Pinpoint the cell where the given text exists, returning its (X, Y) midpoint coordinate. 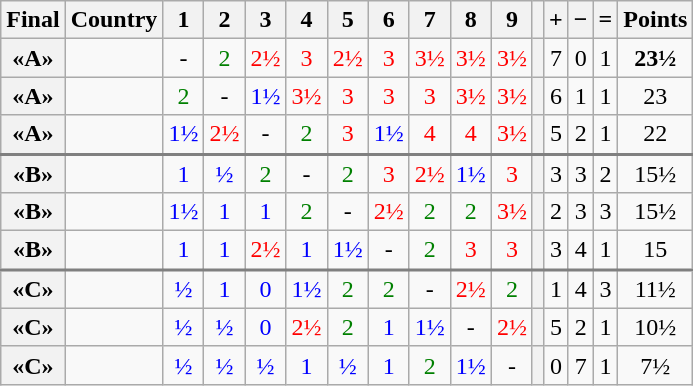
7½ (656, 365)
Final (33, 20)
Points (656, 20)
22 (656, 134)
23 (656, 96)
10½ (656, 327)
Country (114, 20)
15 (656, 250)
9 (512, 20)
23½ (656, 58)
+ (556, 20)
= (606, 20)
− (580, 20)
8 (470, 20)
11½ (656, 288)
